Pinpoint the cell where the given text exists, returning its (x, y) midpoint coordinate. 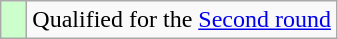
Qualified for the Second round (182, 20)
